Provide the [X, Y] coordinate of the cell's center where the given text is located.  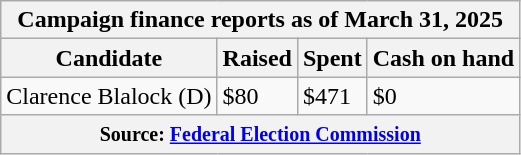
Campaign finance reports as of March 31, 2025 [260, 20]
$471 [332, 96]
Candidate [109, 58]
Source: Federal Election Commission [260, 134]
Raised [257, 58]
$0 [443, 96]
$80 [257, 96]
Cash on hand [443, 58]
Spent [332, 58]
Clarence Blalock (D) [109, 96]
